Extract the [x, y] coordinate from the center of the cell holding the provided text.  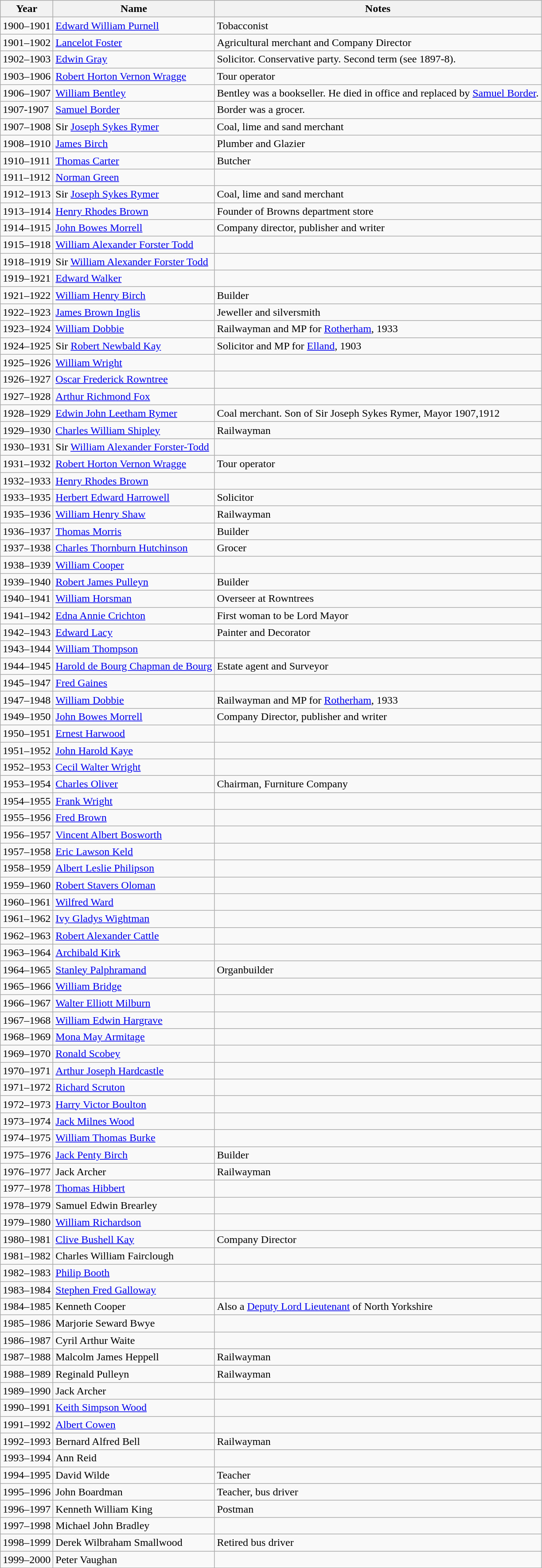
Notes [378, 9]
Sir William Alexander Forster-Todd [134, 447]
William Bridge [134, 986]
Walter Elliott Milburn [134, 1003]
Michael John Bradley [134, 1525]
Oscar Frederick Rowntree [134, 379]
1955–1956 [27, 818]
Company Director, publisher and writer [378, 716]
William Thompson [134, 649]
Company Director [378, 1239]
William Edwin Hargrave [134, 1020]
Charles Thornburn Hutchinson [134, 548]
Ann Reid [134, 1458]
1900–1901 [27, 26]
1952–1953 [27, 767]
1902–1903 [27, 59]
Stanley Palphramand [134, 969]
John Boardman [134, 1492]
Edward Lacy [134, 632]
Arthur Richmond Fox [134, 396]
Cecil Walter Wright [134, 767]
Thomas Morris [134, 531]
William Thomas Burke [134, 1138]
Solicitor [378, 498]
Philip Booth [134, 1273]
1962–1963 [27, 936]
1947–1948 [27, 700]
Edwin John Leetham Rymer [134, 413]
Estate agent and Surveyor [378, 666]
Samuel Edwin Brearley [134, 1205]
1927–1928 [27, 396]
1901–1902 [27, 43]
Tobacconist [378, 26]
1935–1936 [27, 515]
Malcolm James Heppell [134, 1357]
1933–1935 [27, 498]
1940–1941 [27, 599]
1998–1999 [27, 1542]
1956–1957 [27, 835]
1915–1918 [27, 245]
First woman to be Lord Mayor [378, 616]
Bernard Alfred Bell [134, 1441]
1914–1915 [27, 228]
William Wright [134, 363]
Coal merchant. Son of Sir Joseph Sykes Rymer, Mayor 1907,1912 [378, 413]
1995–1996 [27, 1492]
Teacher, bus driver [378, 1492]
Ronald Scobey [134, 1054]
Keith Simpson Wood [134, 1408]
1972–1973 [27, 1104]
Plumber and Glazier [378, 143]
Samuel Border [134, 110]
1975–1976 [27, 1155]
Norman Green [134, 177]
1928–1929 [27, 413]
1907–1908 [27, 127]
Vincent Albert Bosworth [134, 835]
Mona May Armitage [134, 1037]
1913–1914 [27, 211]
Frank Wright [134, 801]
1990–1991 [27, 1408]
1923–1924 [27, 329]
Robert Stavers Oloman [134, 885]
1992–1993 [27, 1441]
1964–1965 [27, 969]
1974–1975 [27, 1138]
1996–1997 [27, 1509]
Chairman, Furniture Company [378, 784]
Charles William Shipley [134, 430]
1969–1970 [27, 1054]
1944–1945 [27, 666]
Kenneth Cooper [134, 1307]
Thomas Hibbert [134, 1189]
Painter and Decorator [378, 632]
1943–1944 [27, 649]
Derek Wilbraham Smallwood [134, 1542]
1967–1968 [27, 1020]
John Harold Kaye [134, 751]
James Birch [134, 143]
1978–1979 [27, 1205]
1980–1981 [27, 1239]
1991–1992 [27, 1425]
1951–1952 [27, 751]
Stephen Fred Galloway [134, 1290]
1985–1986 [27, 1324]
1941–1942 [27, 616]
Edna Annie Crichton [134, 616]
1987–1988 [27, 1357]
1911–1912 [27, 177]
William Henry Birch [134, 295]
William Horsman [134, 599]
1942–1943 [27, 632]
William Cooper [134, 565]
Charles William Fairclough [134, 1256]
Founder of Browns department store [378, 211]
Jack Penty Birch [134, 1155]
Robert James Pulleyn [134, 582]
1945–1947 [27, 683]
Solicitor. Conservative party. Second term (see 1897-8). [378, 59]
Year [27, 9]
Teacher [378, 1475]
William Henry Shaw [134, 515]
1930–1931 [27, 447]
1910–1911 [27, 160]
1966–1967 [27, 1003]
1954–1955 [27, 801]
Grocer [378, 548]
Postman [378, 1509]
Reginald Pulleyn [134, 1374]
1973–1974 [27, 1121]
Albert Leslie Philipson [134, 868]
1957–1958 [27, 852]
William Alexander Forster Todd [134, 245]
1971–1972 [27, 1088]
1925–1926 [27, 363]
1982–1983 [27, 1273]
Ernest Harwood [134, 733]
Name [134, 9]
1979–1980 [27, 1222]
David Wilde [134, 1475]
1999–2000 [27, 1559]
Thomas Carter [134, 160]
Lancelot Foster [134, 43]
Edwin Gray [134, 59]
Organbuilder [378, 969]
Bentley was a bookseller. He died in office and replaced by Samuel Border. [378, 93]
1907-1907 [27, 110]
1993–1994 [27, 1458]
1988–1989 [27, 1374]
Company director, publisher and writer [378, 228]
Jack Milnes Wood [134, 1121]
William Richardson [134, 1222]
Harold de Bourg Chapman de Bourg [134, 666]
1965–1966 [27, 986]
1953–1954 [27, 784]
1908–1910 [27, 143]
Richard Scruton [134, 1088]
Cyril Arthur Waite [134, 1340]
Peter Vaughan [134, 1559]
1921–1922 [27, 295]
1977–1978 [27, 1189]
Sir William Alexander Forster Todd [134, 262]
1949–1950 [27, 716]
1994–1995 [27, 1475]
James Brown Inglis [134, 312]
Kenneth William King [134, 1509]
1976–1977 [27, 1172]
1989–1990 [27, 1391]
Also a Deputy Lord Lieutenant of North Yorkshire [378, 1307]
1906–1907 [27, 93]
1960–1961 [27, 902]
Albert Cowen [134, 1425]
Wilfred Ward [134, 902]
1932–1933 [27, 480]
1926–1927 [27, 379]
1924–1925 [27, 346]
Robert Alexander Cattle [134, 936]
1929–1930 [27, 430]
1997–1998 [27, 1525]
Archibald Kirk [134, 952]
Fred Brown [134, 818]
Border was a grocer. [378, 110]
Retired bus driver [378, 1542]
1958–1959 [27, 868]
Arthur Joseph Hardcastle [134, 1071]
Herbert Edward Harrowell [134, 498]
1986–1987 [27, 1340]
1970–1971 [27, 1071]
1938–1939 [27, 565]
1919–1921 [27, 279]
1983–1984 [27, 1290]
Eric Lawson Keld [134, 852]
1922–1923 [27, 312]
1936–1937 [27, 531]
Solicitor and MP for Elland, 1903 [378, 346]
1963–1964 [27, 952]
Sir Robert Newbald Kay [134, 346]
1959–1960 [27, 885]
William Bentley [134, 93]
Agricultural merchant and Company Director [378, 43]
1931–1932 [27, 464]
1912–1913 [27, 194]
1968–1969 [27, 1037]
Clive Bushell Kay [134, 1239]
Edward William Purnell [134, 26]
1981–1982 [27, 1256]
Harry Victor Boulton [134, 1104]
1984–1985 [27, 1307]
1939–1940 [27, 582]
1937–1938 [27, 548]
Marjorie Seward Bwye [134, 1324]
1903–1906 [27, 76]
Charles Oliver [134, 784]
1961–1962 [27, 919]
Fred Gaines [134, 683]
1950–1951 [27, 733]
Edward Walker [134, 279]
Butcher [378, 160]
1918–1919 [27, 262]
Jeweller and silversmith [378, 312]
Overseer at Rowntrees [378, 599]
Ivy Gladys Wightman [134, 919]
